Return [X, Y] of the center of cell containing provided text 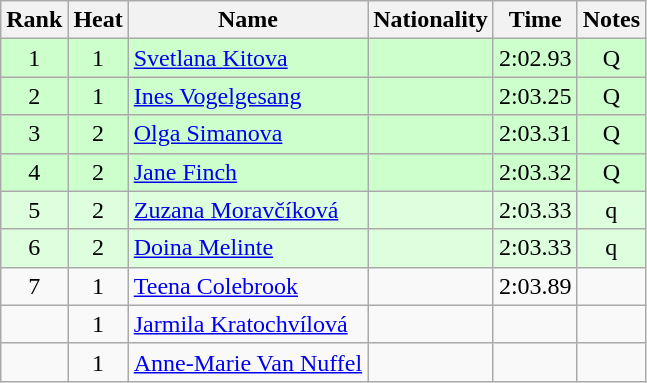
Rank [34, 20]
4 [34, 172]
Anne-Marie Van Nuffel [248, 362]
5 [34, 210]
3 [34, 134]
Olga Simanova [248, 134]
Name [248, 20]
Ines Vogelgesang [248, 96]
2:03.89 [535, 286]
Nationality [431, 20]
Teena Colebrook [248, 286]
Time [535, 20]
2:03.25 [535, 96]
2:02.93 [535, 58]
Doina Melinte [248, 248]
Jane Finch [248, 172]
Zuzana Moravčíková [248, 210]
7 [34, 286]
6 [34, 248]
Heat [98, 20]
Jarmila Kratochvílová [248, 324]
2:03.31 [535, 134]
Svetlana Kitova [248, 58]
2:03.32 [535, 172]
Notes [611, 20]
